Capture the cell that displays the provided text and extract its [x, y] central coordinate. 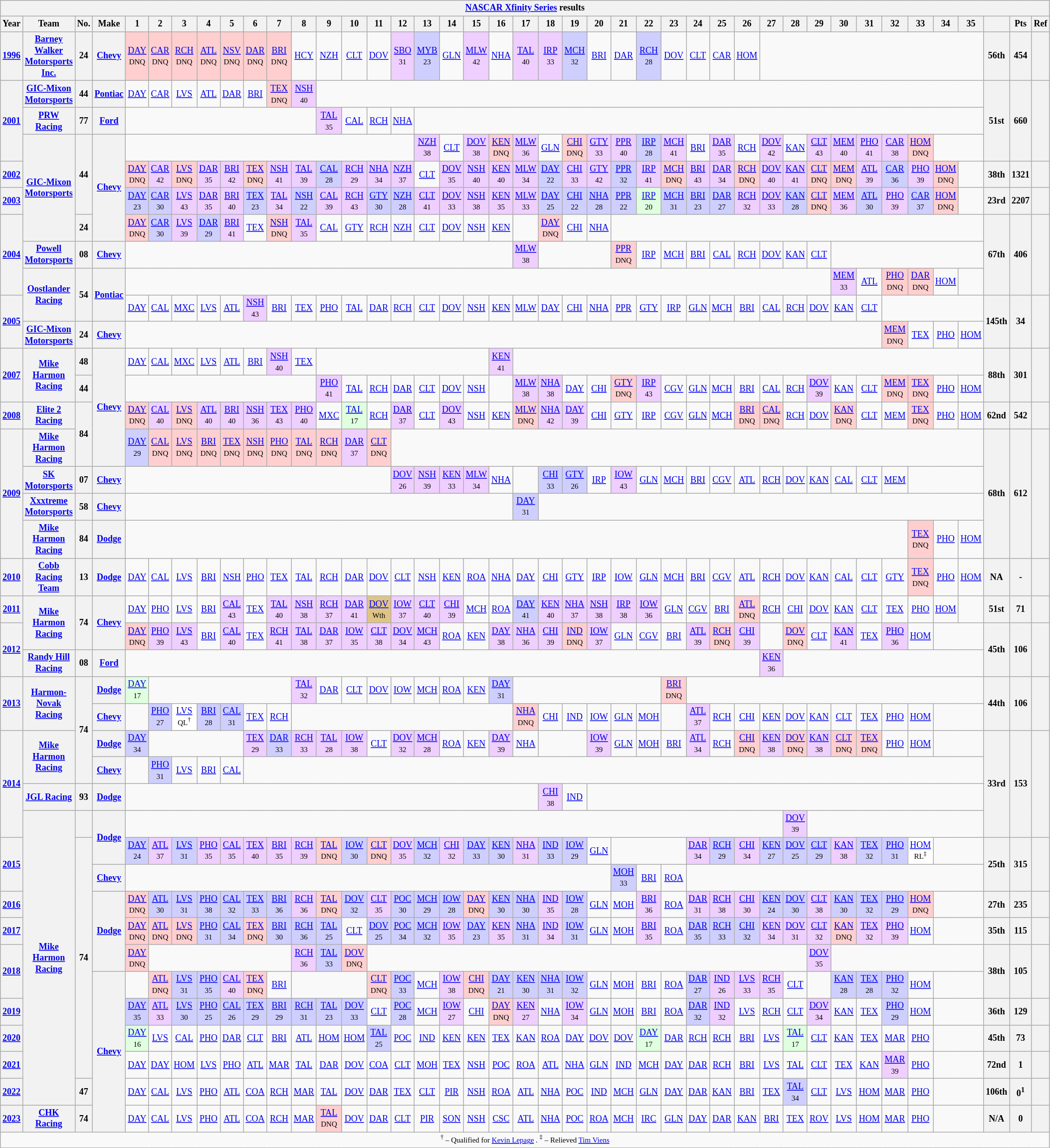
IND26 [722, 985]
4 [209, 24]
72nd [997, 1065]
Barney Walker Motorsports Inc. [49, 56]
62nd [997, 415]
RCH35 [772, 985]
KEN34 [772, 931]
2015 [12, 864]
LVS30 [185, 1011]
612 [1021, 494]
MEM40 [844, 148]
CAL31 [231, 717]
IOW34 [575, 1011]
Harmon-Novak Racing [49, 703]
28 [795, 24]
Ref [1041, 24]
CSC [501, 1119]
TAL39 [304, 175]
CHK Racing [49, 1119]
IND34 [551, 931]
CAL39 [329, 201]
MCH28 [427, 744]
IRP28 [648, 148]
DAR29 [209, 228]
47 [84, 1092]
† – Qualified for Kevin Lepage . ‡ – Relieved Tim Viens [525, 1140]
MEM33 [844, 281]
BRI23 [698, 201]
2016 [12, 905]
1996 [12, 56]
NZH37 [403, 175]
DAY24 [137, 851]
KAN30 [844, 905]
POC28 [403, 1011]
2010 [12, 577]
MEM36 [844, 201]
CLT32 [819, 931]
DAY41 [526, 609]
MOH33 [624, 878]
22 [648, 24]
660 [1021, 121]
DAY38 [501, 636]
2019 [12, 1011]
PPRDNQ [624, 255]
29 [819, 24]
Year [12, 24]
36th [997, 1011]
TEX43 [279, 415]
No. [84, 24]
11 [379, 24]
ATL33 [160, 1011]
DOV42 [772, 148]
88th [997, 375]
MLW42 [476, 56]
IOW31 [575, 931]
Powell Motorsports [49, 255]
NASCAR Xfinity Series results [525, 8]
DAY16 [137, 1038]
Make [109, 24]
19 [575, 24]
RCH41 [279, 636]
KEN36 [772, 663]
CARDNQ [160, 56]
DOVWth [379, 609]
67th [997, 254]
NHA34 [379, 175]
105 [1021, 971]
2 [160, 24]
2003 [12, 201]
NSH41 [279, 175]
TAL28 [329, 744]
RCH28 [648, 56]
5 [231, 24]
27 [772, 24]
N/A [997, 1119]
MCH29 [427, 905]
Cobb Racing Team [49, 577]
CAR36 [895, 175]
PHO27 [160, 717]
DAY33 [476, 851]
58 [84, 507]
LVSQL† [185, 717]
NZH38 [427, 148]
ATL34 [698, 744]
TEX40 [255, 851]
DAY21 [501, 985]
RCH38 [722, 905]
406 [1021, 254]
9 [329, 24]
235 [1021, 905]
INDDNQ [575, 636]
153 [1021, 784]
2207 [1021, 201]
- [1021, 577]
IOW27 [452, 1011]
106th [997, 1092]
RCH32 [747, 201]
PPR40 [624, 148]
33 [921, 24]
PPR [624, 308]
35 [971, 24]
56th [997, 56]
PHO40 [304, 415]
16 [501, 24]
PHO38 [209, 905]
KEN33 [452, 480]
NHA28 [599, 201]
93 [84, 797]
RCH37 [329, 609]
MLW36 [526, 148]
NZH28 [403, 201]
DAR31 [698, 905]
IRP33 [551, 56]
TEX28 [869, 985]
CAR37 [921, 201]
DAY35 [137, 1011]
20 [599, 24]
26 [747, 24]
IRP41 [648, 175]
PPR32 [624, 175]
POC34 [403, 931]
LVS33 [747, 985]
LVS39 [185, 228]
MCH41 [674, 148]
MYB23 [427, 56]
PPR22 [624, 201]
2023 [12, 1119]
Team [49, 24]
CLT35 [379, 905]
129 [1021, 1011]
6 [255, 24]
NHA38 [551, 388]
IOW36 [648, 609]
Oostlander Racing [49, 294]
BRI42 [231, 175]
NHA30 [526, 905]
NHADNQ [526, 717]
31 [869, 24]
2013 [12, 703]
PHO25 [209, 1011]
DAY22 [551, 175]
145th [997, 321]
CHI30 [747, 905]
BRI28 [209, 717]
CLT29 [819, 851]
IOW39 [599, 744]
BRI41 [231, 228]
07 [84, 480]
542 [1021, 415]
IOW29 [575, 851]
2009 [12, 494]
TEX33 [255, 905]
Pts [1021, 24]
2007 [12, 375]
BRI30 [279, 931]
DOV38 [476, 148]
IRP20 [648, 201]
23rd [997, 201]
2012 [12, 649]
2005 [12, 321]
GTY26 [575, 480]
IND33 [551, 851]
NSVDNQ [231, 56]
30 [844, 24]
POC33 [403, 985]
14 [452, 24]
SON [452, 1119]
NHA42 [551, 415]
RCH43 [354, 201]
IND35 [551, 905]
TAL32 [304, 690]
TEX23 [255, 201]
2017 [12, 931]
0 [1021, 1119]
25th [997, 864]
CHI38 [551, 797]
MCH31 [674, 201]
PRW Racing [49, 121]
KENDNQ [501, 148]
23 [674, 24]
12 [403, 24]
DAY29 [137, 448]
CAL26 [231, 1011]
DOV31 [795, 931]
2011 [12, 609]
MLWDNQ [526, 415]
NHA37 [575, 609]
DOV40 [772, 175]
44th [997, 703]
2022 [12, 1092]
CLT43 [819, 148]
48 [84, 362]
301 [1021, 375]
CAL32 [231, 905]
CAR38 [895, 148]
CAL28 [329, 175]
IOW43 [624, 480]
DOV30 [795, 905]
CAL35 [231, 851]
TAL33 [329, 958]
DOV43 [452, 415]
CHI34 [747, 851]
2018 [12, 971]
JGL Racing [49, 797]
KEN41 [501, 362]
Elite 2 Racing [49, 415]
21 [624, 24]
3 [185, 24]
27th [997, 905]
CAR42 [160, 175]
SK Motorsports [49, 480]
15 [476, 24]
ROV [819, 1119]
1321 [1021, 175]
PHO36 [895, 636]
DAR32 [698, 1011]
IRP43 [648, 388]
DOV26 [403, 480]
PHO32 [895, 985]
NSH39 [427, 480]
NSH36 [255, 415]
NA [997, 577]
35th [997, 931]
HOMRL‡ [921, 851]
17 [526, 24]
8 [304, 24]
GTY33 [599, 148]
DAR33 [279, 744]
18 [551, 24]
2001 [12, 121]
Randy Hill Racing [49, 663]
ATL40 [209, 415]
CHI22 [575, 201]
77 [84, 121]
32 [895, 24]
7 [279, 24]
10 [354, 24]
BRI43 [698, 175]
73 [1021, 1038]
GTYDNQ [624, 388]
RCH31 [304, 1011]
TAL23 [329, 1011]
454 [1021, 56]
71 [1021, 609]
MCHDNQ [674, 175]
33rd [997, 784]
MAR39 [895, 1065]
MLW [526, 308]
IOW30 [354, 851]
POC30 [403, 905]
HCY [304, 56]
2004 [12, 254]
MCH43 [427, 636]
IRC [648, 1119]
MLW33 [526, 201]
CAL43 [231, 609]
GTY42 [599, 175]
2002 [12, 175]
IOW32 [575, 985]
CLT40 [427, 609]
DAY34 [137, 744]
RCH39 [304, 851]
01 [1021, 1092]
NSH22 [304, 201]
68th [997, 494]
Xxxtreme Motorsports [49, 507]
SBO31 [403, 56]
IRP38 [624, 609]
IND32 [722, 1011]
DAY25 [551, 201]
2020 [12, 1038]
25 [722, 24]
CLT41 [427, 201]
KEN38 [772, 744]
GTY30 [379, 201]
NHA36 [526, 636]
54 [84, 294]
TAL38 [304, 636]
KEN24 [772, 905]
315 [1021, 864]
BRI29 [279, 1011]
NSH43 [255, 308]
2014 [12, 784]
DAR41 [354, 609]
2021 [12, 1065]
2008 [12, 415]
115 [1021, 931]
CAL34 [231, 931]
